From the cell containing the given text, extract its center point as (x, y) coordinate. 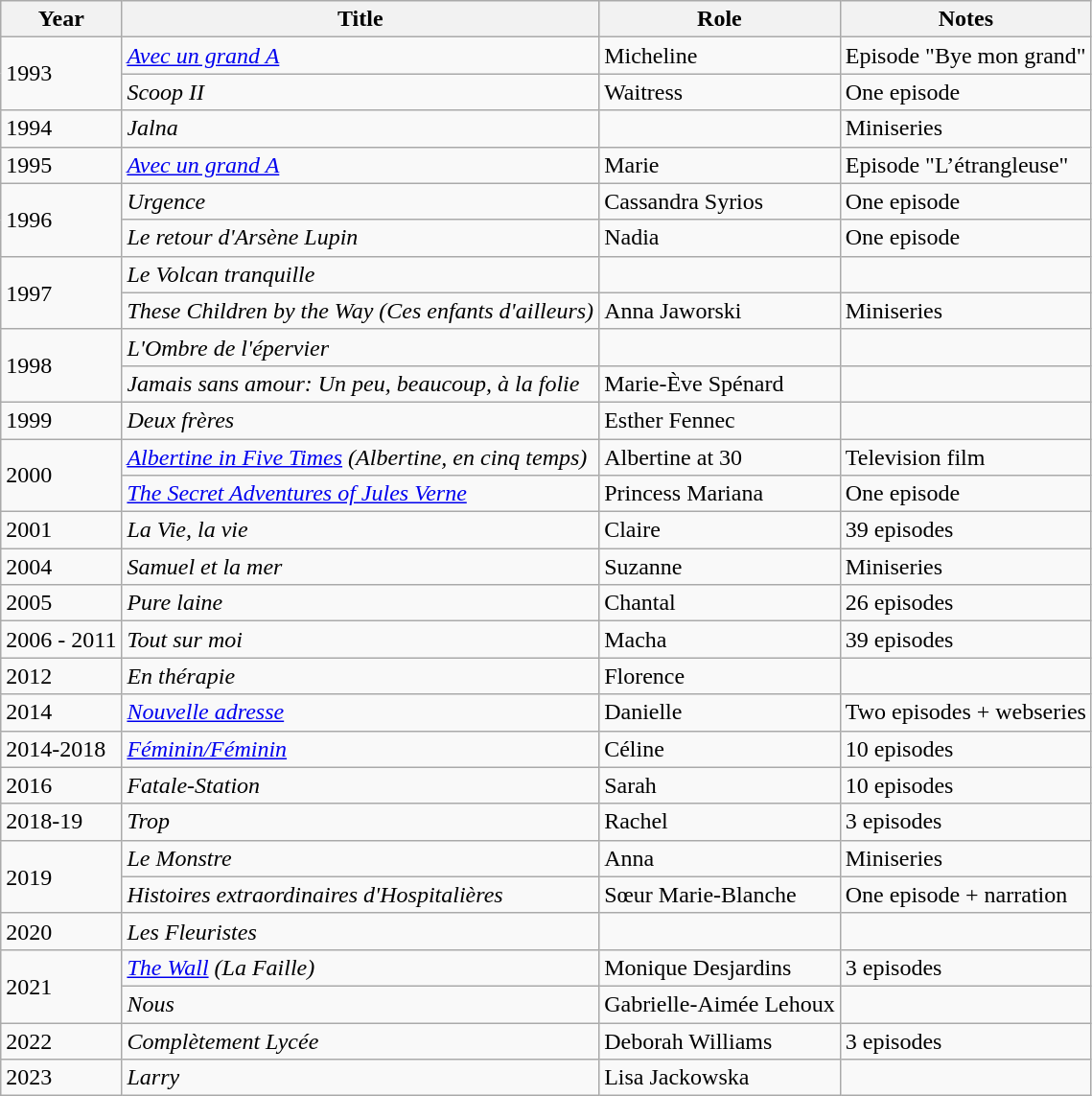
2006 - 2011 (61, 640)
Lisa Jackowska (720, 1078)
Television film (965, 457)
Deborah Williams (720, 1040)
Histoires extraordinaires d'Hospitalières (360, 895)
2000 (61, 476)
Pure laine (360, 603)
La Vie, la vie (360, 530)
2019 (61, 876)
2014-2018 (61, 749)
Danielle (720, 712)
Nouvelle adresse (360, 712)
Gabrielle-Aimée Lehoux (720, 1004)
Le Monstre (360, 858)
2014 (61, 712)
Jamais sans amour: Un peu, beaucoup, à la folie (360, 384)
Urgence (360, 201)
Féminin/Féminin (360, 749)
2020 (61, 931)
Notes (965, 19)
Sœur Marie-Blanche (720, 895)
1993 (61, 74)
Claire (720, 530)
Céline (720, 749)
En thérapie (360, 676)
Cassandra Syrios (720, 201)
Nadia (720, 238)
Marie-Ève Spénard (720, 384)
1994 (61, 128)
Princess Mariana (720, 494)
Deux frères (360, 420)
2012 (61, 676)
2018-19 (61, 822)
Jalna (360, 128)
Year (61, 19)
The Wall (La Faille) (360, 968)
1999 (61, 420)
Micheline (720, 56)
Les Fleuristes (360, 931)
2022 (61, 1040)
Title (360, 19)
Florence (720, 676)
Rachel (720, 822)
Larry (360, 1078)
L'Ombre de l'épervier (360, 347)
Waitress (720, 92)
Complètement Lycée (360, 1040)
Anna Jaworski (720, 311)
Nous (360, 1004)
Sarah (720, 785)
1997 (61, 292)
Anna (720, 858)
Monique Desjardins (720, 968)
Scoop II (360, 92)
Marie (720, 165)
2004 (61, 567)
Chantal (720, 603)
26 episodes (965, 603)
2021 (61, 986)
2005 (61, 603)
1998 (61, 365)
These Children by the Way (Ces enfants d'ailleurs) (360, 311)
Esther Fennec (720, 420)
Suzanne (720, 567)
2016 (61, 785)
Macha (720, 640)
Le retour d'Arsène Lupin (360, 238)
Two episodes + webseries (965, 712)
Albertine at 30 (720, 457)
Fatale-Station (360, 785)
2023 (61, 1078)
1996 (61, 220)
Le Volcan tranquille (360, 274)
Samuel et la mer (360, 567)
Tout sur moi (360, 640)
1995 (61, 165)
2001 (61, 530)
The Secret Adventures of Jules Verne (360, 494)
Role (720, 19)
Episode "Bye mon grand" (965, 56)
Trop (360, 822)
Albertine in Five Times (Albertine, en cinq temps) (360, 457)
One episode + narration (965, 895)
Episode "L’étrangleuse" (965, 165)
